Find where the given text appears and provide that cell's center as (x, y) coordinate. 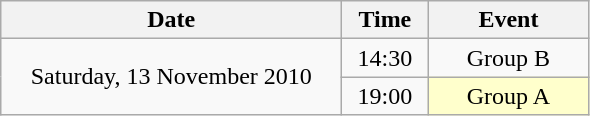
Date (172, 20)
14:30 (385, 58)
Saturday, 13 November 2010 (172, 77)
19:00 (385, 96)
Event (508, 20)
Group B (508, 58)
Time (385, 20)
Group A (508, 96)
